Determine the [x, y] coordinate at the center of the cell enclosing the given text.  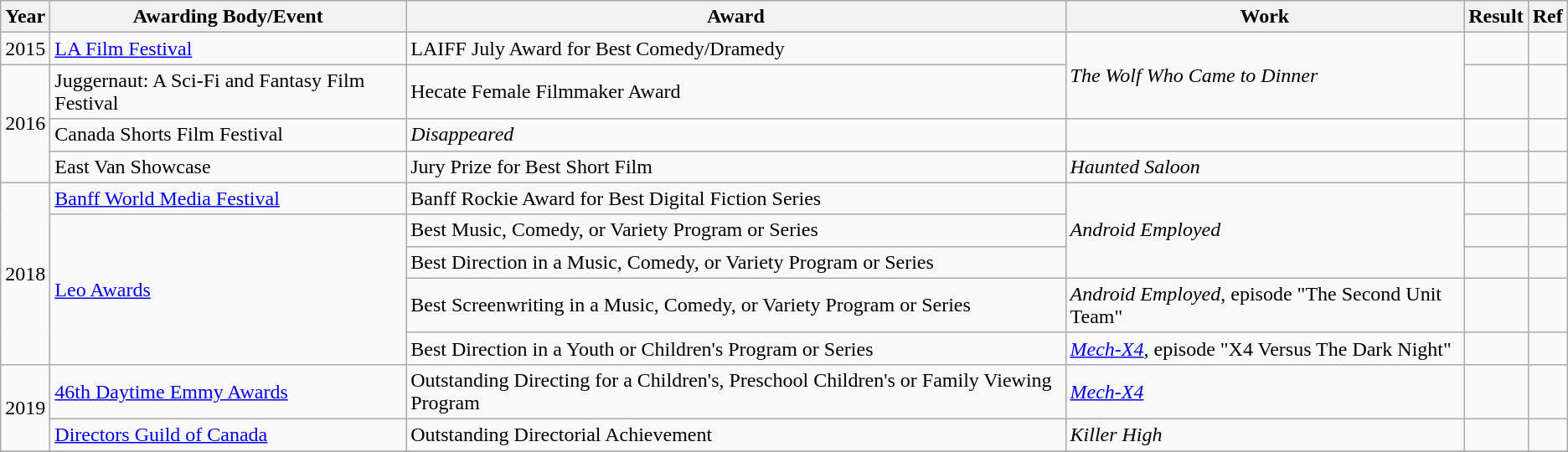
LAIFF July Award for Best Comedy/Dramedy [735, 49]
2018 [25, 273]
Canada Shorts Film Festival [228, 135]
2016 [25, 124]
Juggernaut: A Sci-Fi and Fantasy Film Festival [228, 92]
Year [25, 17]
Mech-X4, episode "X4 Versus The Dark Night" [1265, 348]
Awarding Body/Event [228, 17]
Jury Prize for Best Short Film [735, 167]
The Wolf Who Came to Dinner [1265, 75]
Android Employed [1265, 230]
Outstanding Directorial Achievement [735, 434]
Best Music, Comedy, or Variety Program or Series [735, 230]
Disappeared [735, 135]
Best Direction in a Youth or Children's Program or Series [735, 348]
Award [735, 17]
Killer High [1265, 434]
46th Daytime Emmy Awards [228, 392]
Android Employed, episode "The Second Unit Team" [1265, 305]
Best Screenwriting in a Music, Comedy, or Variety Program or Series [735, 305]
Banff Rockie Award for Best Digital Fiction Series [735, 198]
LA Film Festival [228, 49]
Best Direction in a Music, Comedy, or Variety Program or Series [735, 262]
Hecate Female Filmmaker Award [735, 92]
East Van Showcase [228, 167]
2015 [25, 49]
Leo Awards [228, 290]
Banff World Media Festival [228, 198]
2019 [25, 407]
Directors Guild of Canada [228, 434]
Outstanding Directing for a Children's, Preschool Children's or Family Viewing Program [735, 392]
Haunted Saloon [1265, 167]
Result [1496, 17]
Ref [1548, 17]
Mech-X4 [1265, 392]
Work [1265, 17]
